Pinpoint the cell where the given text exists, returning its [X, Y] midpoint coordinate. 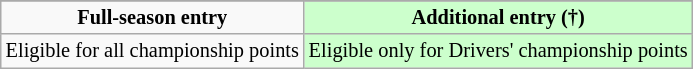
Full-season entry [152, 17]
Eligible only for Drivers' championship points [498, 51]
Eligible for all championship points [152, 51]
Additional entry (†) [498, 17]
